Determine the [X, Y] coordinate at the center of the cell enclosing the given text.  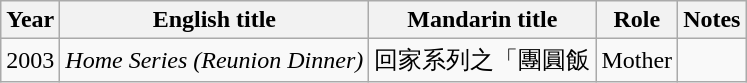
Mother [637, 60]
Home Series (Reunion Dinner) [214, 60]
Year [30, 20]
Mandarin title [482, 20]
Role [637, 20]
Notes [712, 20]
回家系列之「團圓飯 [482, 60]
2003 [30, 60]
English title [214, 20]
